Detect which cell encompasses the target text, then output its [x, y] center coordinate. 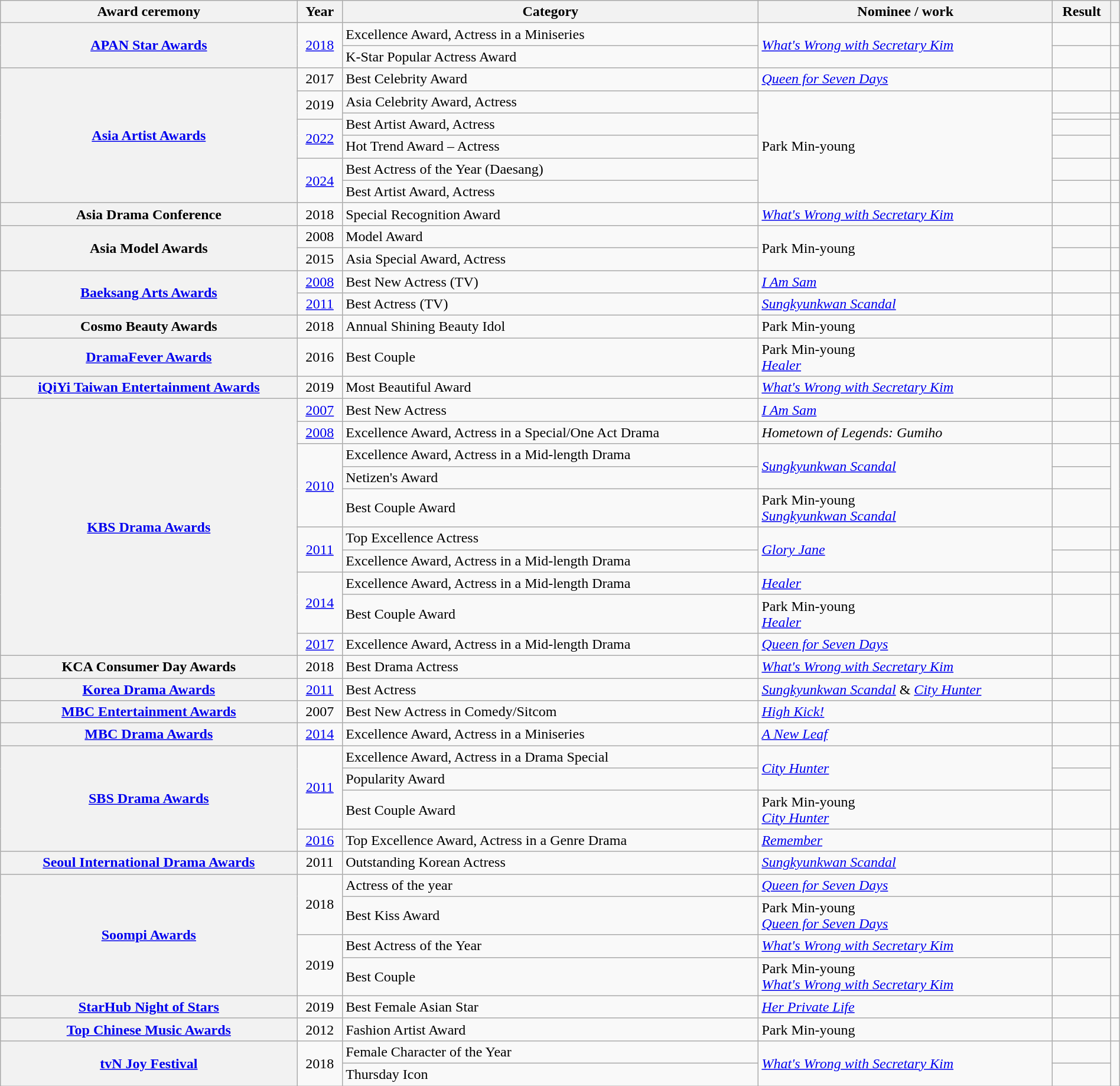
Her Private Life [906, 1007]
2015 [320, 259]
Special Recognition Award [551, 214]
Best Actress (TV) [551, 304]
Top Excellence Actress [551, 538]
Asia Model Awards [149, 248]
Baeksang Arts Awards [149, 293]
Glory Jane [906, 549]
A New Leaf [906, 734]
Female Character of the Year [551, 1052]
City Hunter [906, 768]
Nominee / work [906, 12]
Park Min-young What's Wrong with Secretary Kim [906, 976]
Remember [906, 840]
StarHub Night of Stars [149, 1007]
Asia Special Award, Actress [551, 259]
Park Min-young Queen for Seven Days [906, 916]
Excellence Award, Actress in a Drama Special [551, 757]
Popularity Award [551, 779]
Top Chinese Music Awards [149, 1029]
Most Beautiful Award [551, 388]
Asia Celebrity Award, Actress [551, 102]
SBS Drama Awards [149, 799]
Excellence Award, Actress in a Special/One Act Drama [551, 433]
Best New Actress [551, 410]
Result [1082, 12]
Park Min-young City Hunter [906, 809]
DramaFever Awards [149, 357]
Category [551, 12]
Best Drama Actress [551, 666]
Best Actress [551, 690]
Year [320, 12]
Annual Shining Beauty Idol [551, 327]
Best Actress of the Year (Daesang) [551, 169]
Sungkyunkwan Scandal & City Hunter [906, 690]
Best New Actress in Comedy/Sitcom [551, 712]
2012 [320, 1029]
MBC Entertainment Awards [149, 712]
High Kick! [906, 712]
Fashion Artist Award [551, 1029]
Asia Artist Awards [149, 135]
Best New Actress (TV) [551, 282]
Netizen's Award [551, 477]
Soompi Awards [149, 935]
Best Celebrity Award [551, 79]
APAN Star Awards [149, 45]
Park Min-young Sungkyunkwan Scandal [906, 508]
tvN Joy Festival [149, 1063]
Asia Drama Conference [149, 214]
Award ceremony [149, 12]
Actress of the year [551, 885]
2010 [320, 486]
iQiYi Taiwan Entertainment Awards [149, 388]
Best Kiss Award [551, 916]
K-Star Popular Actress Award [551, 57]
KCA Consumer Day Awards [149, 666]
KBS Drama Awards [149, 527]
Cosmo Beauty Awards [149, 327]
Top Excellence Award, Actress in a Genre Drama [551, 840]
2024 [320, 180]
MBC Drama Awards [149, 734]
Best Actress of the Year [551, 946]
Healer [906, 583]
Seoul International Drama Awards [149, 863]
Thursday Icon [551, 1074]
2022 [320, 138]
Outstanding Korean Actress [551, 863]
Hot Trend Award – Actress [551, 147]
Korea Drama Awards [149, 690]
Best Female Asian Star [551, 1007]
Model Award [551, 236]
Hometown of Legends: Gumiho [906, 433]
